Identify which cell holds the provided text, then report its (x, y) central coordinate. 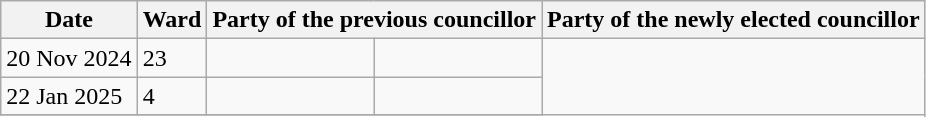
Party of the newly elected councillor (734, 20)
4 (172, 96)
Party of the previous councillor (374, 20)
Date (69, 20)
23 (172, 58)
20 Nov 2024 (69, 58)
22 Jan 2025 (69, 96)
Ward (172, 20)
